Find where the given text appears and provide that cell's center as [X, Y] coordinate. 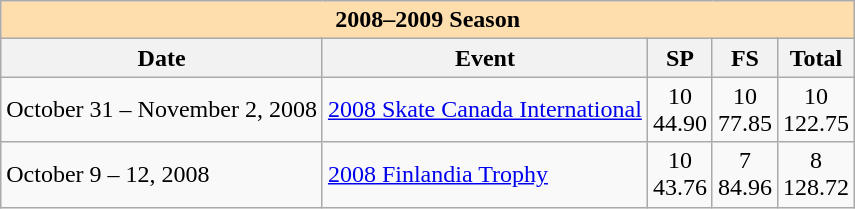
10 77.85 [744, 110]
2008 Finlandia Trophy [484, 174]
10 122.75 [816, 110]
8 128.72 [816, 174]
7 84.96 [744, 174]
2008 Skate Canada International [484, 110]
10 44.90 [680, 110]
October 31 – November 2, 2008 [162, 110]
FS [744, 58]
SP [680, 58]
Event [484, 58]
10 43.76 [680, 174]
October 9 – 12, 2008 [162, 174]
Total [816, 58]
Date [162, 58]
2008–2009 Season [428, 20]
